Return the (x, y) coordinate for the center point of the cell that contains the specified text.  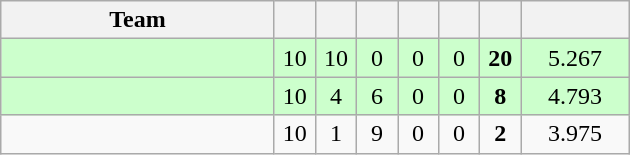
8 (500, 96)
2 (500, 134)
5.267 (576, 58)
4.793 (576, 96)
Team (138, 20)
9 (376, 134)
6 (376, 96)
4 (336, 96)
1 (336, 134)
3.975 (576, 134)
20 (500, 58)
